Search for the cell housing the specified text and yield its [x, y] center coordinate. 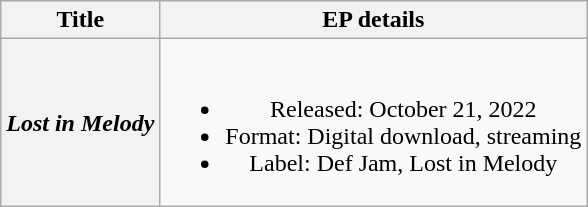
Released: October 21, 2022Format: Digital download, streamingLabel: Def Jam, Lost in Melody [374, 122]
Title [80, 20]
EP details [374, 20]
Lost in Melody [80, 122]
